Return [X, Y] of the center of cell containing provided text 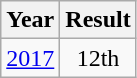
2017 [30, 58]
12th [98, 58]
Year [30, 20]
Result [98, 20]
